Output the [X, Y] coordinate of the center of the cell containing the given text.  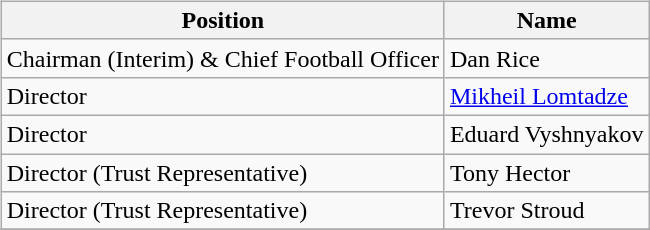
Dan Rice [546, 58]
Chairman (Interim) & Chief Football Officer [222, 58]
Tony Hector [546, 173]
Position [222, 20]
Trevor Stroud [546, 211]
Mikheil Lomtadze [546, 96]
Name [546, 20]
Eduard Vyshnyakov [546, 134]
